Find where the given text appears and provide that cell's center as (X, Y) coordinate. 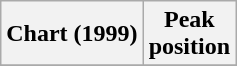
Peakposition (189, 34)
Chart (1999) (72, 34)
